Capture the cell that displays the provided text and extract its (X, Y) central coordinate. 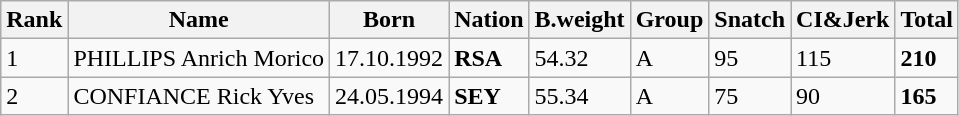
95 (750, 58)
CONFIANCE Rick Yves (199, 96)
Nation (489, 20)
B.weight (580, 20)
90 (843, 96)
165 (927, 96)
Snatch (750, 20)
210 (927, 58)
PHILLIPS Anrich Morico (199, 58)
CI&Jerk (843, 20)
Rank (34, 20)
Total (927, 20)
75 (750, 96)
54.32 (580, 58)
Group (670, 20)
24.05.1994 (390, 96)
SEY (489, 96)
115 (843, 58)
55.34 (580, 96)
Born (390, 20)
17.10.1992 (390, 58)
1 (34, 58)
Name (199, 20)
2 (34, 96)
RSA (489, 58)
